Identify which cell holds the provided text, then report its (X, Y) central coordinate. 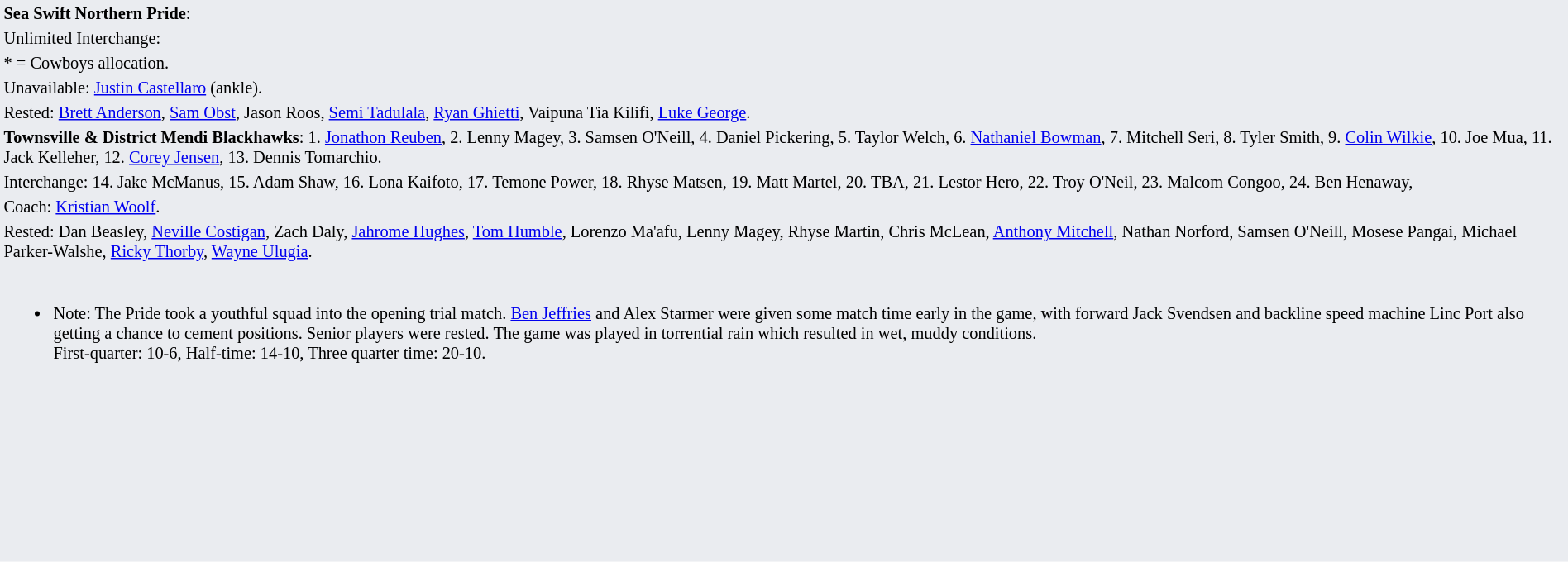
Sea Swift Northern Pride: (784, 13)
Rested: Brett Anderson, Sam Obst, Jason Roos, Semi Tadulala, Ryan Ghietti, Vaipuna Tia Kilifi, Luke George. (784, 112)
* = Cowboys allocation. (784, 63)
Coach: Kristian Woolf. (784, 207)
Unavailable: Justin Castellaro (ankle). (784, 88)
Unlimited Interchange: (784, 38)
